Detect which cell encompasses the target text, then output its [X, Y] center coordinate. 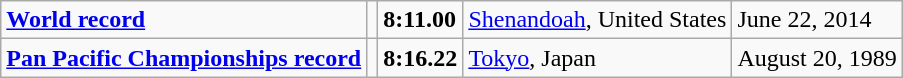
Pan Pacific Championships record [184, 58]
8:16.22 [420, 58]
August 20, 1989 [817, 58]
8:11.00 [420, 20]
Shenandoah, United States [598, 20]
June 22, 2014 [817, 20]
Tokyo, Japan [598, 58]
World record [184, 20]
